From the cell containing the given text, extract its center point as [x, y] coordinate. 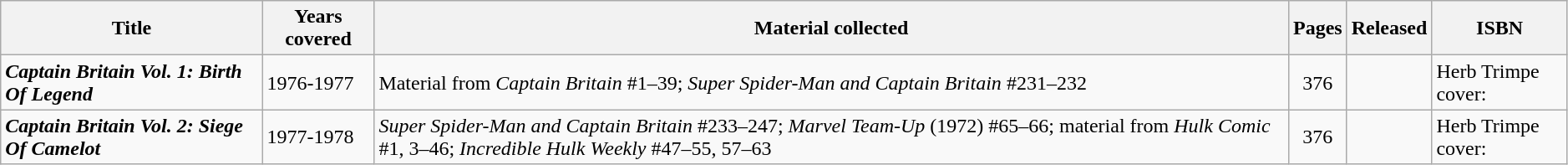
1976-1977 [318, 82]
Captain Britain Vol. 2: Siege Of Camelot [132, 137]
Released [1389, 28]
Material from Captain Britain #1–39; Super Spider-Man and Captain Britain #231–232 [832, 82]
Title [132, 28]
Captain Britain Vol. 1: Birth Of Legend [132, 82]
Super Spider-Man and Captain Britain #233–247; Marvel Team-Up (1972) #65–66; material from Hulk Comic #1, 3–46; Incredible Hulk Weekly #47–55, 57–63 [832, 137]
Material collected [832, 28]
Years covered [318, 28]
1977-1978 [318, 137]
ISBN [1499, 28]
Pages [1317, 28]
